Provide the [x, y] coordinate of the cell's center where the given text is located.  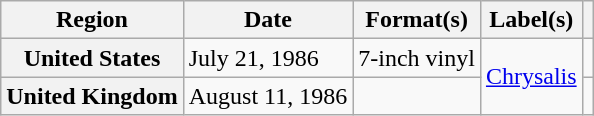
Chrysalis [531, 77]
August 11, 1986 [268, 96]
United Kingdom [92, 96]
United States [92, 58]
Format(s) [417, 20]
7-inch vinyl [417, 58]
Date [268, 20]
Label(s) [531, 20]
Region [92, 20]
July 21, 1986 [268, 58]
